Pinpoint the cell where the given text exists, returning its [x, y] midpoint coordinate. 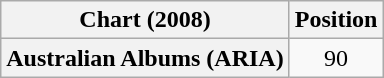
90 [336, 58]
Position [336, 20]
Australian Albums (ARIA) [145, 58]
Chart (2008) [145, 20]
